Extract the [x, y] coordinate from the center of the cell holding the provided text.  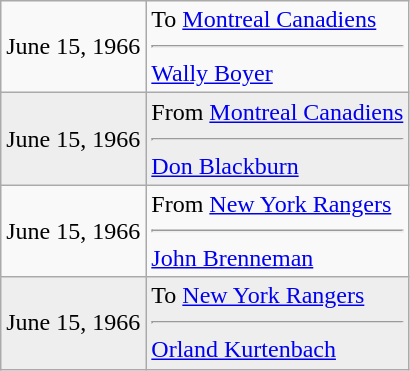
From Montreal CanadiensDon Blackburn [278, 139]
To New York RangersOrland Kurtenbach [278, 323]
From New York RangersJohn Brenneman [278, 231]
To Montreal CanadiensWally Boyer [278, 47]
